Pinpoint the cell where the given text exists, returning its (X, Y) midpoint coordinate. 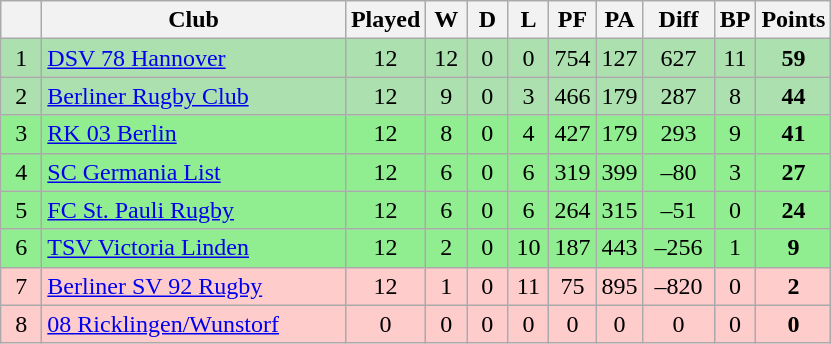
27 (794, 172)
427 (572, 134)
319 (572, 172)
41 (794, 134)
627 (678, 58)
–80 (678, 172)
DSV 78 Hannover (194, 58)
SC Germania List (194, 172)
W (446, 20)
443 (620, 248)
08 Ricklingen/Wunstorf (194, 324)
Berliner SV 92 Rugby (194, 286)
PA (620, 20)
59 (794, 58)
187 (572, 248)
293 (678, 134)
287 (678, 96)
75 (572, 286)
Club (194, 20)
10 (528, 248)
Berliner Rugby Club (194, 96)
Diff (678, 20)
–51 (678, 210)
FC St. Pauli Rugby (194, 210)
44 (794, 96)
Played (385, 20)
264 (572, 210)
399 (620, 172)
7 (22, 286)
RK 03 Berlin (194, 134)
466 (572, 96)
315 (620, 210)
5 (22, 210)
TSV Victoria Linden (194, 248)
127 (620, 58)
BP (735, 20)
895 (620, 286)
–820 (678, 286)
–256 (678, 248)
PF (572, 20)
754 (572, 58)
24 (794, 210)
D (488, 20)
L (528, 20)
Points (794, 20)
